Search for the cell housing the specified text and yield its [x, y] center coordinate. 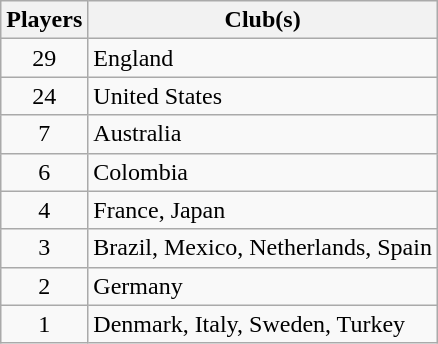
24 [44, 96]
3 [44, 248]
Colombia [263, 172]
Club(s) [263, 20]
Brazil, Mexico, Netherlands, Spain [263, 248]
29 [44, 58]
England [263, 58]
4 [44, 210]
Germany [263, 286]
1 [44, 324]
Players [44, 20]
Australia [263, 134]
7 [44, 134]
France, Japan [263, 210]
2 [44, 286]
6 [44, 172]
Denmark, Italy, Sweden, Turkey [263, 324]
United States [263, 96]
